Identify which cell holds the provided text, then report its (X, Y) central coordinate. 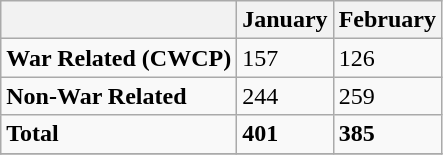
War Related (CWCP) (119, 58)
244 (285, 96)
259 (387, 96)
January (285, 20)
Total (119, 134)
385 (387, 134)
February (387, 20)
157 (285, 58)
Non-War Related (119, 96)
126 (387, 58)
401 (285, 134)
